Detect which cell encompasses the target text, then output its (X, Y) center coordinate. 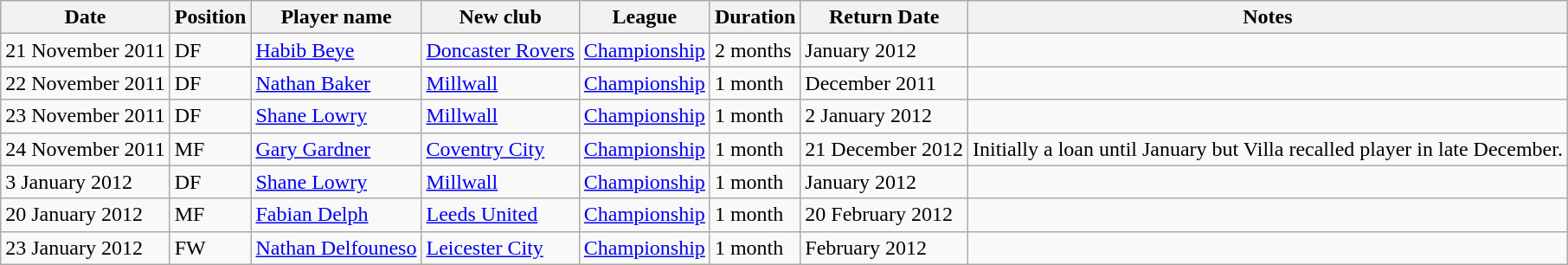
Gary Gardner (336, 149)
2 months (755, 50)
21 December 2012 (884, 149)
Nathan Delfouneso (336, 248)
20 February 2012 (884, 215)
Position (210, 17)
Leeds United (500, 215)
Player name (336, 17)
22 November 2011 (85, 83)
3 January 2012 (85, 182)
21 November 2011 (85, 50)
Return Date (884, 17)
Doncaster Rovers (500, 50)
20 January 2012 (85, 215)
2 January 2012 (884, 116)
February 2012 (884, 248)
Fabian Delph (336, 215)
Nathan Baker (336, 83)
23 January 2012 (85, 248)
Date (85, 17)
23 November 2011 (85, 116)
24 November 2011 (85, 149)
Duration (755, 17)
Habib Beye (336, 50)
December 2011 (884, 83)
Coventry City (500, 149)
Notes (1267, 17)
New club (500, 17)
Initially a loan until January but Villa recalled player in late December. (1267, 149)
League (644, 17)
FW (210, 248)
Leicester City (500, 248)
